Return the [x, y] coordinate for the center point of the cell that contains the specified text.  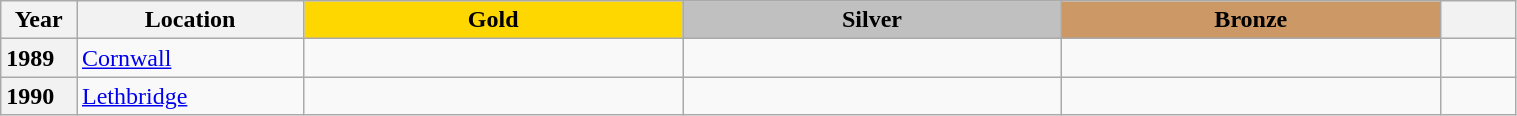
Bronze [1250, 20]
1989 [39, 58]
1990 [39, 96]
Silver [872, 20]
Location [190, 20]
Gold [494, 20]
Year [39, 20]
Lethbridge [190, 96]
Cornwall [190, 58]
